From the cell containing the given text, extract its center point as [X, Y] coordinate. 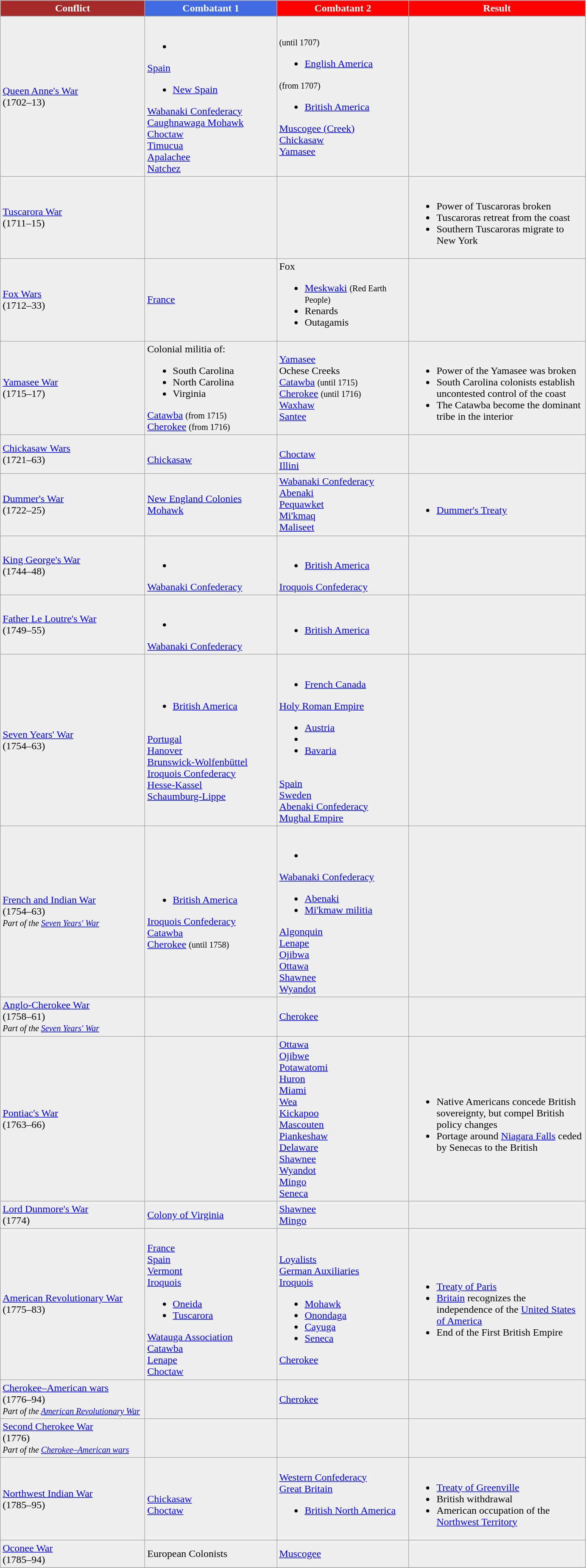
Seven Years' War(1754–63) [73, 740]
YamaseeOchese CreeksCatawba (until 1715)Cherokee (until 1716)WaxhawSantee [343, 388]
Pontiac's War(1763–66) [73, 1119]
Second Cherokee War(1776)Part of the Cherokee–American wars [73, 1438]
FoxMeskwaki (Red Earth People)RenardsOutagamis [343, 300]
Oconee War(1785–94) [73, 1554]
Anglo-Cherokee War(1758–61)Part of the Seven Years' War [73, 1016]
British America Iroquois Confederacy CatawbaCherokee (until 1758) [211, 911]
British America Iroquois Confederacy [343, 565]
European Colonists [211, 1554]
Treaty of ParisBritain recognizes the independence of the United States of AmericaEnd of the First British Empire [497, 1304]
Yamasee War(1715–17) [73, 388]
Tuscarora War(1711–15) [73, 218]
Northwest Indian War(1785–95) [73, 1499]
Native Americans concede British sovereignty, but compel British policy changesPortage around Niagara Falls ceded by Senecas to the British [497, 1119]
France [211, 300]
French and Indian War(1754–63)Part of the Seven Years' War [73, 911]
Chickasaw [211, 454]
Chickasaw Wars(1721–63) [73, 454]
ShawneeMingo [343, 1215]
Western Confederacy Great Britain British North America [343, 1499]
OttawaOjibwe PotawatomiHuronMiamiWeaKickapooMascoutenPiankeshaw DelawareShawneeWyandotMingoSeneca [343, 1119]
Dummer's Treaty [497, 505]
Spain New SpainWabanaki ConfederacyCaughnawaga MohawkChoctawTimucuaApalacheeNatchez [211, 97]
Fox Wars(1712–33) [73, 300]
Muscogee [343, 1554]
British America Portugal Hanover Brunswick-Wolfenbüttel Iroquois Confederacy Hesse-Kassel Schaumburg-Lippe [211, 740]
Treaty of GreenvilleBritish withdrawalAmerican occupation of the Northwest Territory [497, 1499]
ChoctawIllini [343, 454]
(until 1707) English America (from 1707) British AmericaMuscogee (Creek)ChickasawYamasee [343, 97]
Combatant 1 [211, 8]
Loyalists German Auxiliaries IroquoisMohawkOnondagaCayugaSeneca Cherokee [343, 1304]
King George's War(1744–48) [73, 565]
Queen Anne's War(1702–13) [73, 97]
Lord Dunmore's War(1774) [73, 1215]
Wabanaki ConfederacyAbenakiPequawketMi'kmaqMaliseet [343, 505]
Colonial militia of:South CarolinaNorth CarolinaVirginiaCatawba (from 1715)Cherokee (from 1716) [211, 388]
Chickasaw Choctaw [211, 1499]
Result [497, 8]
American Revolutionary War(1775–83) [73, 1304]
Colony of Virginia [211, 1215]
Combatant 2 [343, 8]
French Canada Holy Roman Empire Austria Bavaria Spain Sweden Abenaki Confederacy Mughal Empire [343, 740]
New England ColoniesMohawk [211, 505]
Wabanaki ConfederacyAbenakiMi'kmaw militiaAlgonquinLenapeOjibwaOttawaShawneeWyandot [343, 911]
Father Le Loutre's War(1749–55) [73, 625]
Cherokee–American wars(1776–94)Part of the American Revolutionary War [73, 1399]
Dummer's War(1722–25) [73, 505]
Power of Tuscaroras brokenTuscaroras retreat from the coastSouthern Tuscaroras migrate to New York [497, 218]
British America [343, 625]
Conflict [73, 8]
France Spain Vermont IroquoisOneidaTuscaroraWatauga AssociationCatawbaLenape Choctaw [211, 1304]
